Scan for the cell matching the given text and deliver its [X, Y] coordinate at center. 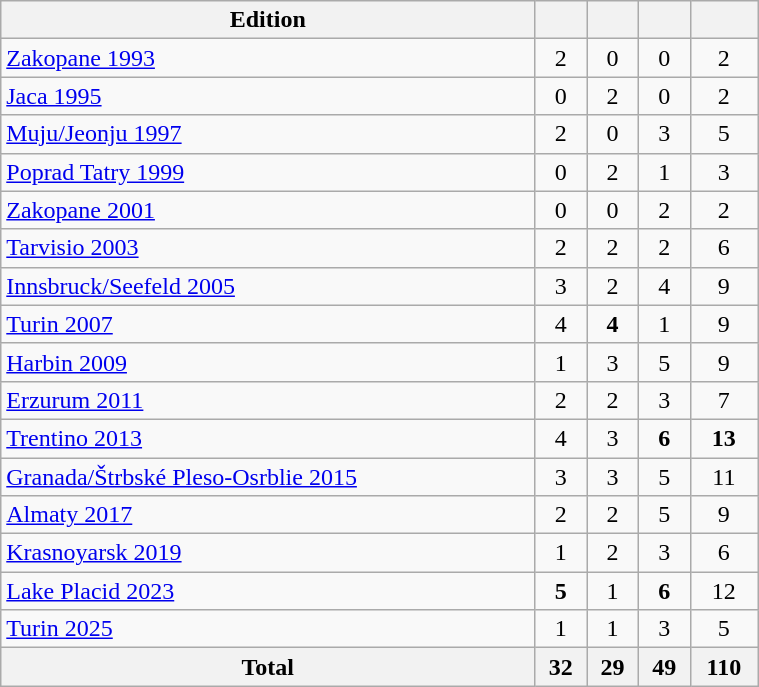
Muju/Jeonju 1997 [268, 134]
13 [724, 438]
Poprad Tatry 1999 [268, 172]
110 [724, 667]
Edition [268, 20]
Trentino 2013 [268, 438]
Zakopane 2001 [268, 210]
Zakopane 1993 [268, 58]
Total [268, 667]
Granada/Štrbské Pleso-Osrblie 2015 [268, 477]
Harbin 2009 [268, 362]
Turin 2007 [268, 324]
Almaty 2017 [268, 515]
Krasnoyarsk 2019 [268, 553]
12 [724, 591]
11 [724, 477]
29 [612, 667]
Erzurum 2011 [268, 400]
Jaca 1995 [268, 96]
Innsbruck/Seefeld 2005 [268, 286]
49 [664, 667]
32 [561, 667]
Turin 2025 [268, 629]
Tarvisio 2003 [268, 248]
7 [724, 400]
Lake Placid 2023 [268, 591]
